Scan for the cell matching the given text and deliver its (x, y) coordinate at center. 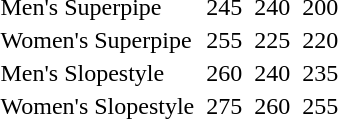
260 (224, 73)
225 (272, 40)
255 (224, 40)
240 (272, 73)
